Find where the given text appears and provide that cell's center as [x, y] coordinate. 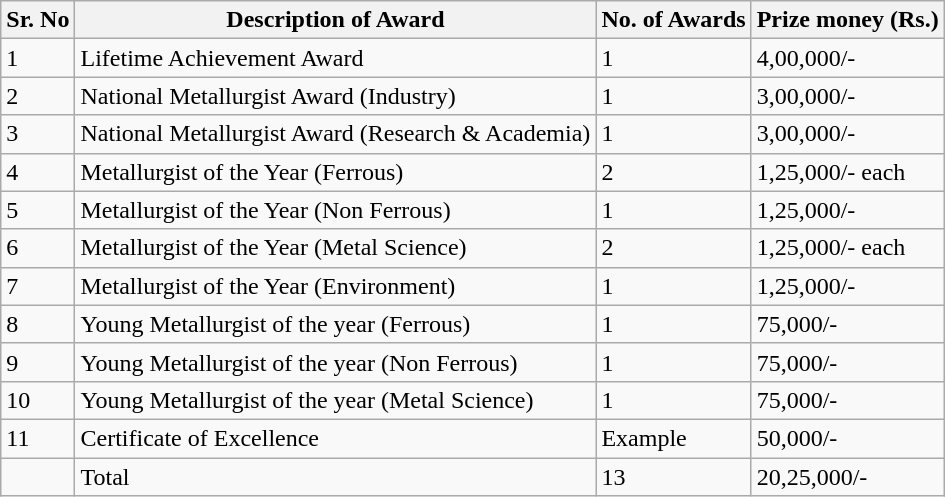
Metallurgist of the Year (Metal Science) [336, 248]
5 [38, 210]
20,25,000/- [848, 477]
Metallurgist of the Year (Environment) [336, 286]
10 [38, 400]
Sr. No [38, 20]
Young Metallurgist of the year (Metal Science) [336, 400]
Prize money (Rs.) [848, 20]
Lifetime Achievement Award [336, 58]
4,00,000/- [848, 58]
3 [38, 134]
National Metallurgist Award (Research & Academia) [336, 134]
Certificate of Excellence [336, 438]
50,000/- [848, 438]
11 [38, 438]
Description of Award [336, 20]
13 [674, 477]
Total [336, 477]
6 [38, 248]
7 [38, 286]
8 [38, 324]
Metallurgist of the Year (Non Ferrous) [336, 210]
No. of Awards [674, 20]
Metallurgist of the Year (Ferrous) [336, 172]
4 [38, 172]
Example [674, 438]
9 [38, 362]
National Metallurgist Award (Industry) [336, 96]
Young Metallurgist of the year (Ferrous) [336, 324]
Young Metallurgist of the year (Non Ferrous) [336, 362]
